Extract the [x, y] coordinate from the center of the cell holding the provided text.  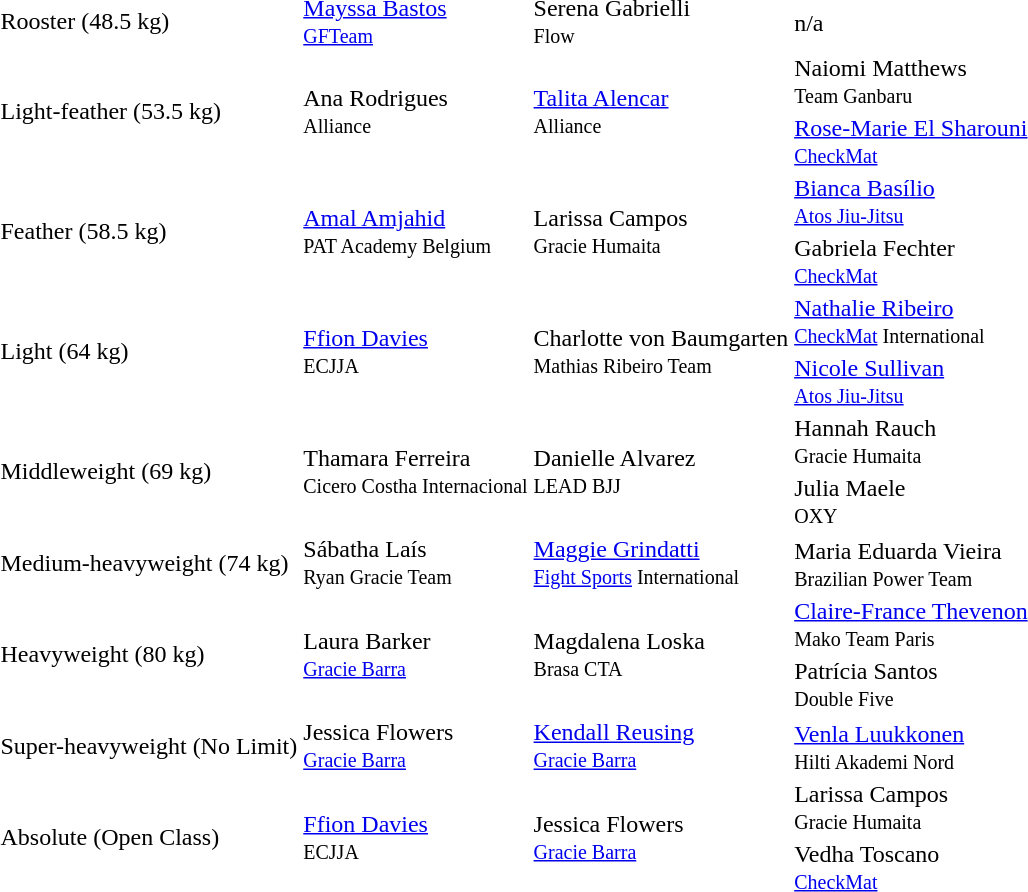
Talita AlencarAlliance [661, 112]
Kendall ReusingGracie Barra [661, 746]
Thamara FerreiraCicero Costha Internacional [416, 472]
Amal AmjahidPAT Academy Belgium [416, 232]
Sábatha LaísRyan Gracie Team [416, 563]
Maggie GrindattiFight Sports International [661, 563]
Ana RodriguesAlliance [416, 112]
Charlotte von BaumgartenMathias Ribeiro Team [661, 352]
Laura BarkerGracie Barra [416, 654]
Jessica FlowersGracie Barra [416, 746]
Larissa CamposGracie Humaita [661, 232]
Danielle AlvarezLEAD BJJ [661, 472]
Ffion DaviesECJJA [416, 352]
Magdalena LoskaBrasa CTA [661, 654]
